Capture the cell that displays the provided text and extract its [x, y] central coordinate. 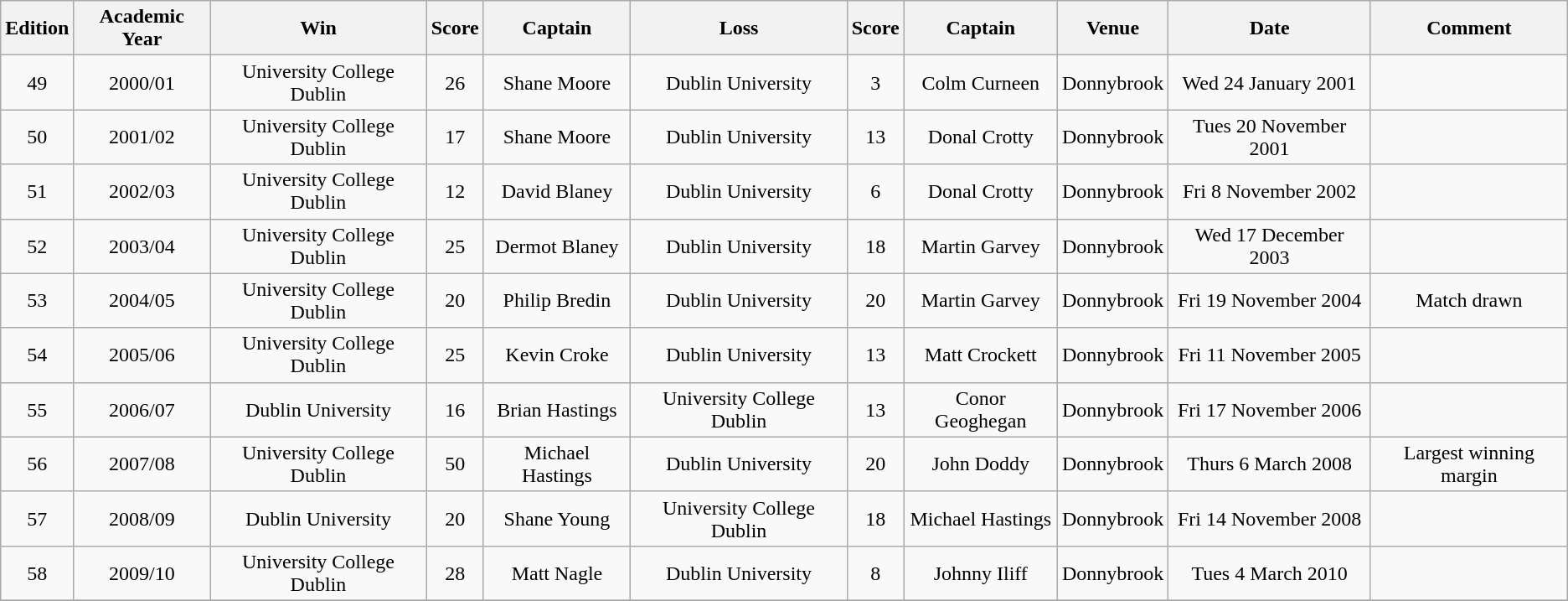
58 [37, 573]
Win [318, 28]
Fri 8 November 2002 [1270, 191]
Brian Hastings [557, 409]
Colm Curneen [980, 82]
Date [1270, 28]
Tues 4 March 2010 [1270, 573]
17 [455, 137]
6 [875, 191]
2007/08 [142, 464]
52 [37, 246]
51 [37, 191]
49 [37, 82]
Comment [1469, 28]
56 [37, 464]
54 [37, 355]
12 [455, 191]
Conor Geoghegan [980, 409]
2006/07 [142, 409]
Fri 19 November 2004 [1270, 300]
Matt Crockett [980, 355]
2002/03 [142, 191]
2000/01 [142, 82]
Fri 17 November 2006 [1270, 409]
Fri 11 November 2005 [1270, 355]
Match drawn [1469, 300]
2008/09 [142, 518]
Shane Young [557, 518]
Academic Year [142, 28]
53 [37, 300]
2001/02 [142, 137]
David Blaney [557, 191]
Thurs 6 March 2008 [1270, 464]
Venue [1112, 28]
Fri 14 November 2008 [1270, 518]
Philip Bredin [557, 300]
16 [455, 409]
Matt Nagle [557, 573]
Largest winning margin [1469, 464]
John Doddy [980, 464]
Wed 24 January 2001 [1270, 82]
Wed 17 December 2003 [1270, 246]
2003/04 [142, 246]
55 [37, 409]
Kevin Croke [557, 355]
57 [37, 518]
2004/05 [142, 300]
Dermot Blaney [557, 246]
28 [455, 573]
2005/06 [142, 355]
26 [455, 82]
8 [875, 573]
2009/10 [142, 573]
Loss [739, 28]
Johnny Iliff [980, 573]
Edition [37, 28]
3 [875, 82]
Tues 20 November 2001 [1270, 137]
